Identify which cell holds the provided text, then report its (x, y) central coordinate. 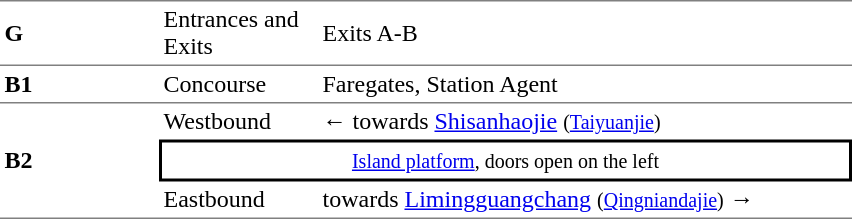
Island platform, doors open on the left (506, 161)
Exits A-B (585, 33)
Concourse (238, 85)
B1 (80, 85)
G (80, 33)
Entrances and Exits (238, 33)
Westbound (238, 122)
Faregates, Station Agent (585, 85)
← towards Shisanhaojie (Taiyuanjie) (585, 122)
